Determine the [x, y] coordinate at the center of the cell enclosing the given text.  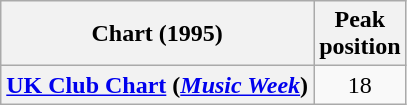
UK Club Chart (Music Week) [158, 85]
Chart (1995) [158, 34]
18 [360, 85]
Peakposition [360, 34]
